From the cell containing the given text, extract its center point as [X, Y] coordinate. 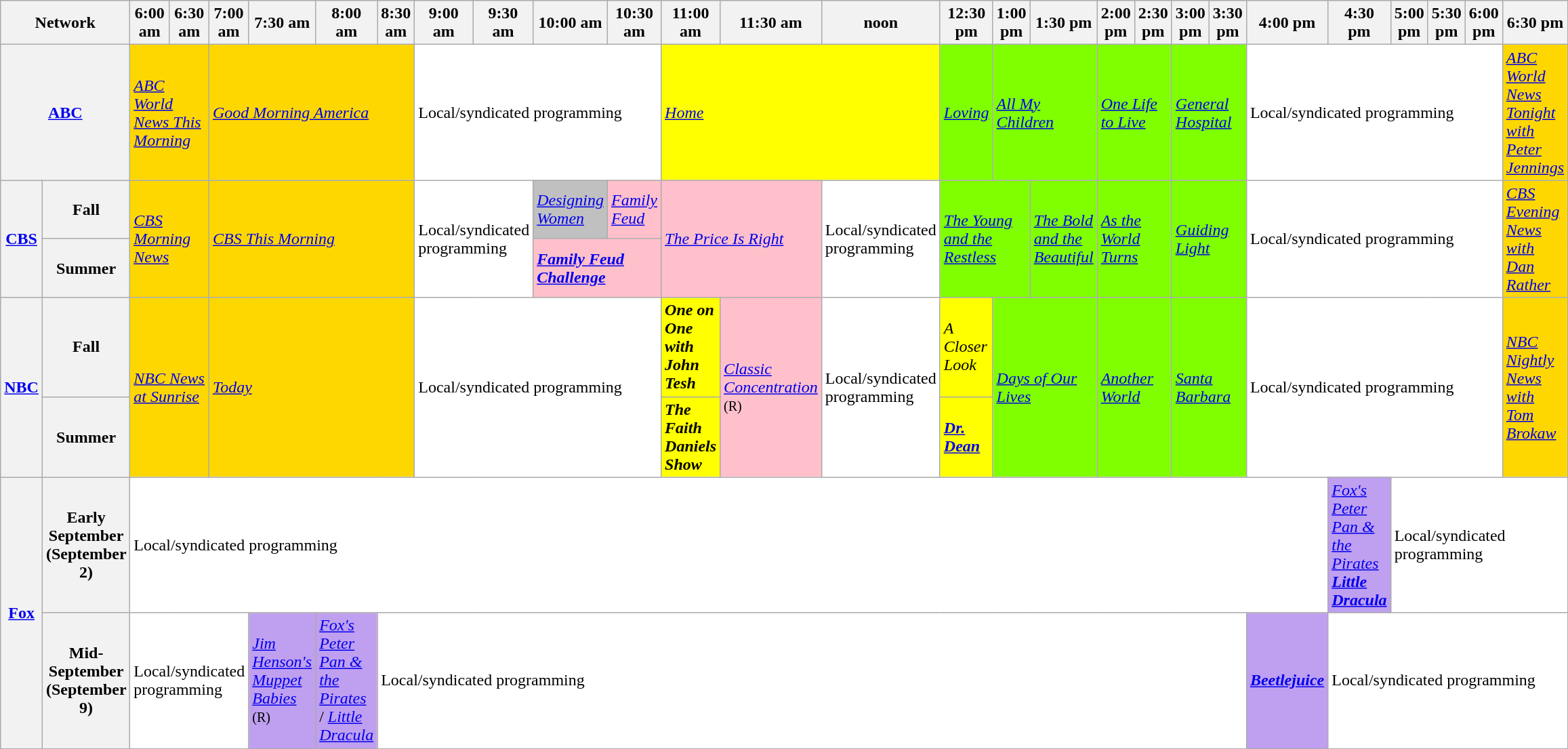
9:30 am [503, 23]
4:00 pm [1287, 23]
11:30 am [771, 23]
Beetlejuice [1287, 681]
2:30 pm [1153, 23]
2:00 pm [1115, 23]
9:00 am [444, 23]
Days of Our Lives [1045, 388]
Santa Barbara [1209, 388]
Good Morning America [312, 113]
Network [65, 23]
One Life to Live [1134, 113]
4:30 pm [1359, 23]
3:00 pm [1190, 23]
CBS This Morning [312, 239]
CBS [22, 239]
ABC [65, 113]
Family Feud [634, 210]
Guiding Light [1209, 239]
Fox's Peter Pan & the Pirates / Little Dracula [347, 681]
6:00 pm [1484, 23]
Dr. Dean [966, 437]
5:00 pm [1409, 23]
Home [801, 113]
The Young and the Restless [985, 239]
The Faith Daniels Show [691, 437]
8:30 am [396, 23]
1:00 pm [1011, 23]
5:30 pm [1446, 23]
3:30 pm [1228, 23]
NBC [22, 388]
8:00 am [347, 23]
CBS Evening News with Dan Rather [1535, 239]
12:30 pm [966, 23]
1:30 pm [1064, 23]
Designing Women [571, 210]
Classic Concentration (R) [771, 388]
Fox's Peter Pan & the Pirates Little Dracula [1359, 545]
6:30 pm [1535, 23]
Mid-September (September 9) [85, 681]
One on One with John Tesh [691, 347]
10:00 am [571, 23]
As the World Turns [1134, 239]
Fox [22, 613]
ABC World News Tonight with Peter Jennings [1535, 113]
NBC Nightly News with Tom Brokaw [1535, 388]
10:30 am [634, 23]
Early September (September 2) [85, 545]
Another World [1134, 388]
CBS Morning News [169, 239]
The Price Is Right [741, 239]
ABC World News This Morning [169, 113]
7:00 am [228, 23]
Jim Henson's Muppet Babies (R) [282, 681]
Loving [966, 113]
6:30 am [189, 23]
Family Feud Challenge [598, 268]
The Bold and the Beautiful [1064, 239]
7:30 am [282, 23]
6:00 am [150, 23]
noon [881, 23]
11:00 am [691, 23]
NBC News at Sunrise [169, 388]
General Hospital [1209, 113]
All My Children [1045, 113]
Today [312, 388]
A Closer Look [966, 347]
